Provide the (x, y) coordinate of the cell's center where the given text is located.  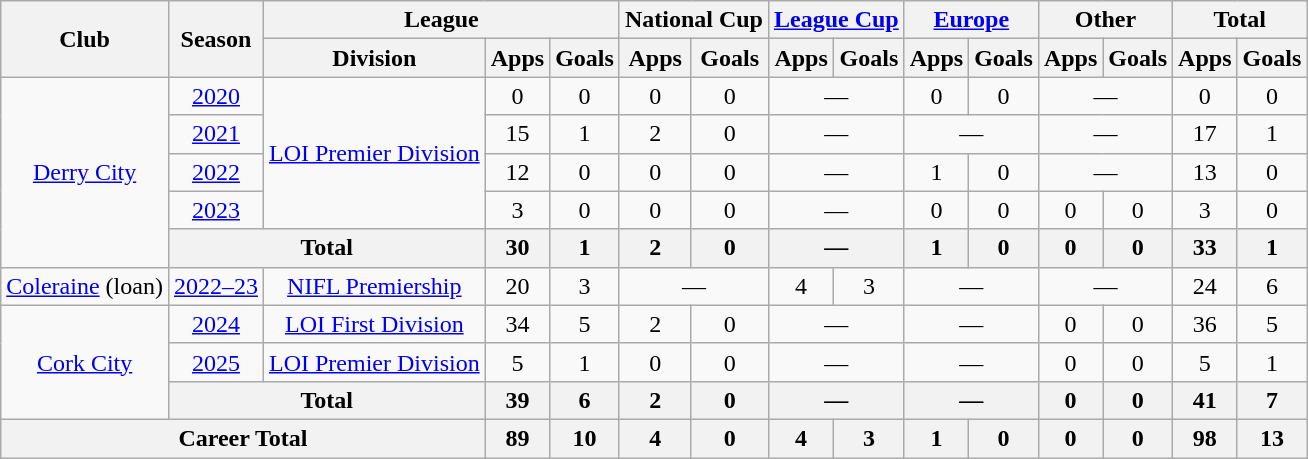
41 (1205, 400)
LOI First Division (374, 324)
2022 (216, 172)
NIFL Premiership (374, 286)
Coleraine (loan) (85, 286)
League Cup (836, 20)
10 (585, 438)
Career Total (243, 438)
15 (517, 134)
2023 (216, 210)
Season (216, 39)
National Cup (694, 20)
2025 (216, 362)
7 (1272, 400)
24 (1205, 286)
30 (517, 248)
98 (1205, 438)
Derry City (85, 172)
39 (517, 400)
Division (374, 58)
Cork City (85, 362)
Club (85, 39)
34 (517, 324)
36 (1205, 324)
2022–23 (216, 286)
20 (517, 286)
33 (1205, 248)
89 (517, 438)
Other (1105, 20)
2021 (216, 134)
League (441, 20)
2024 (216, 324)
2020 (216, 96)
Europe (971, 20)
17 (1205, 134)
12 (517, 172)
